Output the [x, y] coordinate of the center of the cell containing the given text.  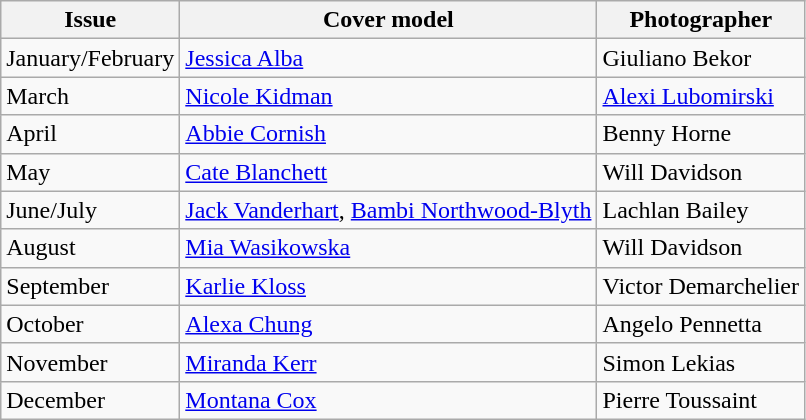
Angelo Pennetta [701, 324]
Jessica Alba [388, 58]
Photographer [701, 20]
Alexa Chung [388, 324]
November [90, 362]
Alexi Lubomirski [701, 96]
Nicole Kidman [388, 96]
April [90, 134]
Jack Vanderhart, Bambi Northwood-Blyth [388, 210]
Cate Blanchett [388, 172]
Simon Lekias [701, 362]
Pierre Toussaint [701, 400]
Abbie Cornish [388, 134]
Giuliano Bekor [701, 58]
Benny Horne [701, 134]
October [90, 324]
May [90, 172]
Miranda Kerr [388, 362]
Cover model [388, 20]
Mia Wasikowska [388, 248]
Issue [90, 20]
Victor Demarchelier [701, 286]
Karlie Kloss [388, 286]
June/July [90, 210]
Lachlan Bailey [701, 210]
December [90, 400]
Montana Cox [388, 400]
August [90, 248]
January/February [90, 58]
March [90, 96]
September [90, 286]
